Find where the given text appears and provide that cell's center as [X, Y] coordinate. 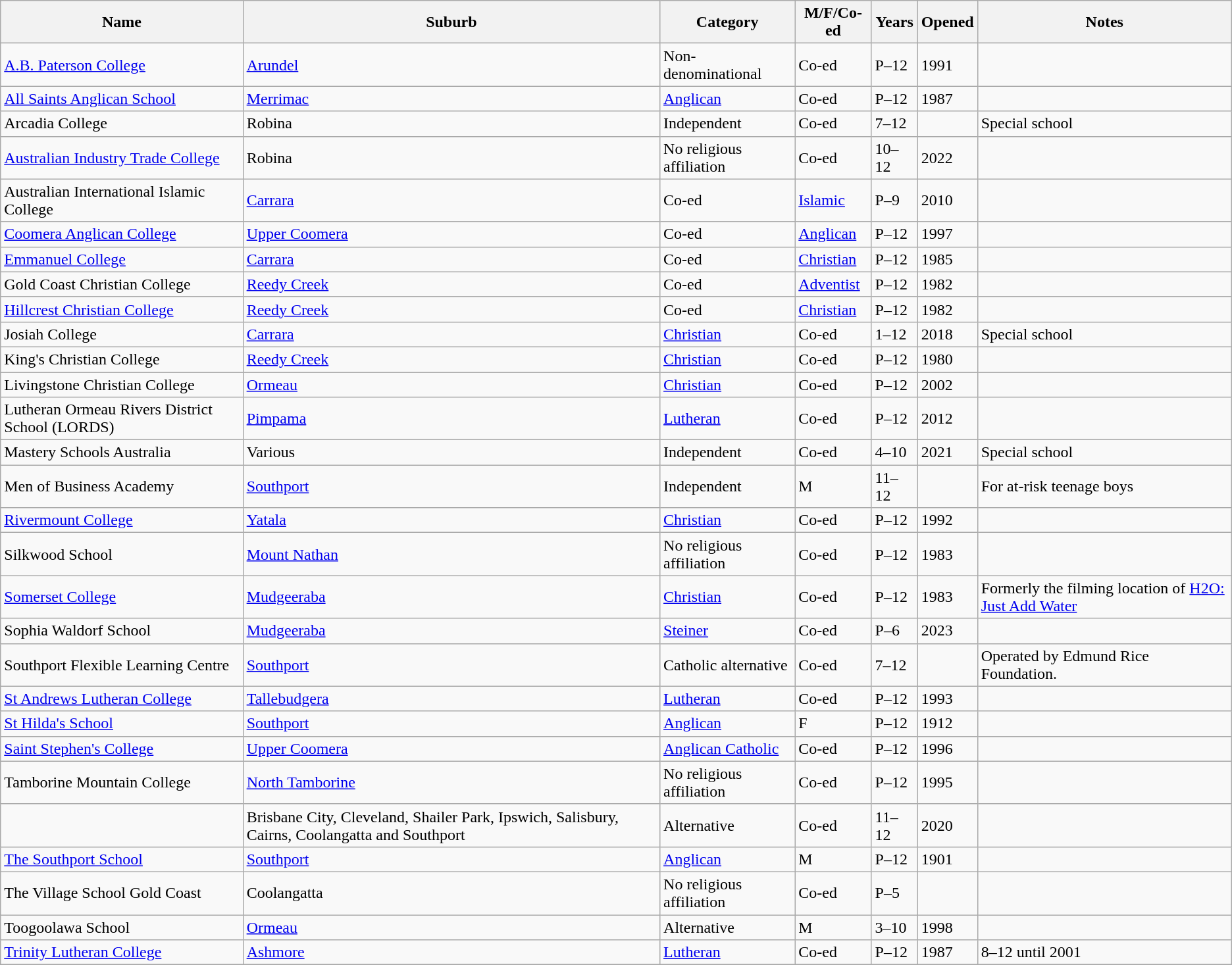
2023 [948, 631]
Steiner [728, 631]
4–10 [894, 453]
Brisbane City, Cleveland, Shailer Park, Ipswich, Salisbury, Cairns, Coolangatta and Southport [451, 825]
Rivermount College [122, 520]
King's Christian College [122, 359]
Emmanuel College [122, 259]
1993 [948, 699]
1985 [948, 259]
Somerset College [122, 597]
Australian Industry Trade College [122, 158]
Tamborine Mountain College [122, 783]
2010 [948, 200]
2020 [948, 825]
Pimpama [451, 418]
Toogoolawa School [122, 927]
Trinity Lutheran College [122, 953]
Coolangatta [451, 893]
Suburb [451, 22]
2012 [948, 418]
Coomera Anglican College [122, 234]
Silkwood School [122, 554]
2021 [948, 453]
Notes [1104, 22]
Catholic alternative [728, 664]
North Tamborine [451, 783]
Islamic [833, 200]
10–12 [894, 158]
Various [451, 453]
The Village School Gold Coast [122, 893]
Formerly the filming location of H2O: Just Add Water [1104, 597]
1912 [948, 724]
Sophia Waldorf School [122, 631]
2018 [948, 334]
Men of Business Academy [122, 487]
Gold Coast Christian College [122, 284]
Mount Nathan [451, 554]
Josiah College [122, 334]
A.B. Paterson College [122, 64]
1992 [948, 520]
Arcadia College [122, 124]
The Southport School [122, 859]
P–9 [894, 200]
Adventist [833, 284]
Australian International Islamic College [122, 200]
Mastery Schools Australia [122, 453]
St Hilda's School [122, 724]
Name [122, 22]
Lutheran Ormeau Rivers District School (LORDS) [122, 418]
Category [728, 22]
Yatala [451, 520]
Hillcrest Christian College [122, 309]
All Saints Anglican School [122, 99]
M/F/Co-ed [833, 22]
1998 [948, 927]
Tallebudgera [451, 699]
1995 [948, 783]
8–12 until 2001 [1104, 953]
1997 [948, 234]
1980 [948, 359]
Non-denominational [728, 64]
1991 [948, 64]
Operated by Edmund Rice Foundation. [1104, 664]
Opened [948, 22]
3–10 [894, 927]
1901 [948, 859]
St Andrews Lutheran College [122, 699]
Southport Flexible Learning Centre [122, 664]
1996 [948, 749]
Merrimac [451, 99]
Saint Stephen's College [122, 749]
2022 [948, 158]
1–12 [894, 334]
Ashmore [451, 953]
P–5 [894, 893]
F [833, 724]
Years [894, 22]
Livingstone Christian College [122, 385]
P–6 [894, 631]
Arundel [451, 64]
Anglican Catholic [728, 749]
2002 [948, 385]
For at-risk teenage boys [1104, 487]
